Identify which cell holds the provided text, then report its [x, y] central coordinate. 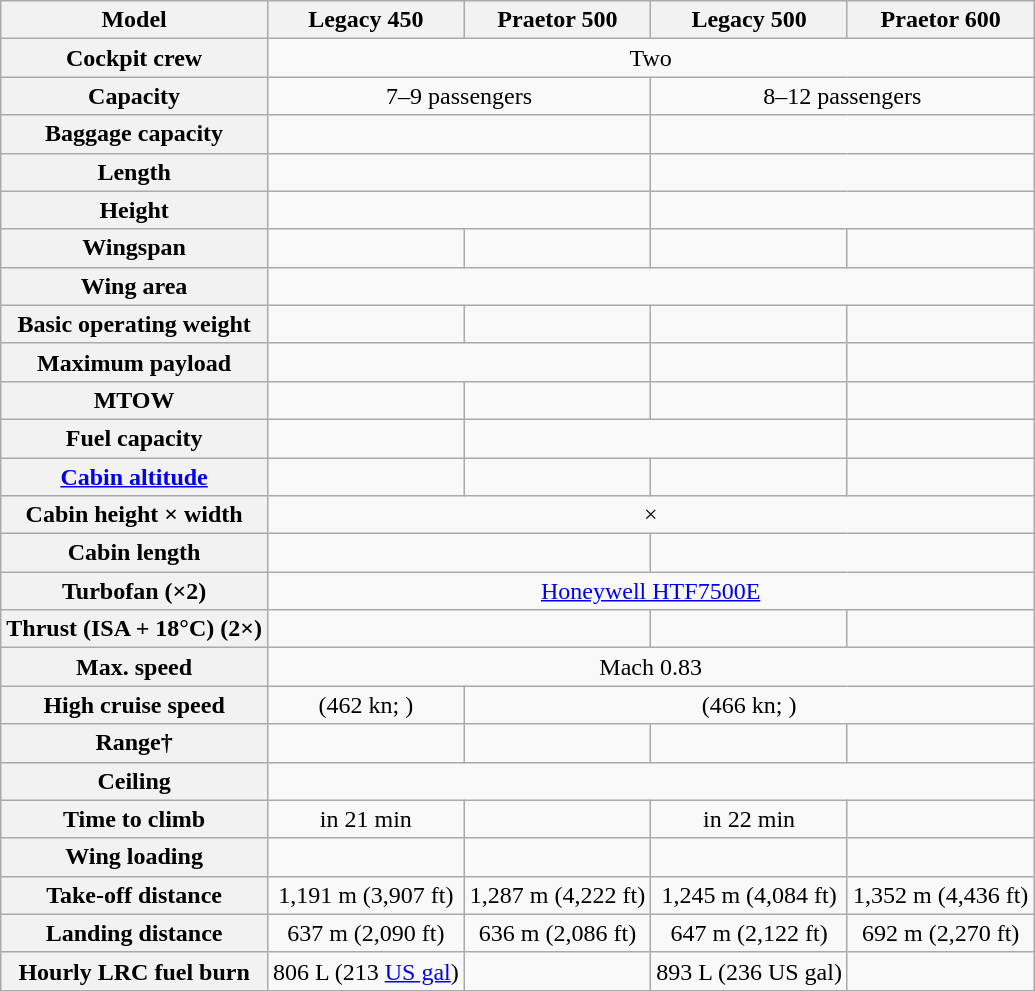
Hourly LRC fuel burn [134, 971]
Legacy 500 [750, 20]
Wing area [134, 286]
636 m (2,086 ft) [557, 933]
in 22 min [750, 819]
Cockpit crew [134, 58]
1,245 m (4,084 ft) [750, 895]
Range† [134, 743]
High cruise speed [134, 705]
8–12 passengers [842, 96]
× [650, 515]
Baggage capacity [134, 134]
Height [134, 210]
7–9 passengers [458, 96]
Wingspan [134, 248]
Thrust (ISA + 18°C) (2×) [134, 629]
(462 kn; ) [366, 705]
Cabin altitude [134, 477]
Maximum payload [134, 362]
1,287 m (4,222 ft) [557, 895]
(466 kn; ) [749, 705]
637 m (2,090 ft) [366, 933]
893 L (236 US gal) [750, 971]
692 m (2,270 ft) [940, 933]
Time to climb [134, 819]
Take-off distance [134, 895]
Model [134, 20]
Honeywell HTF7500E [650, 591]
Cabin length [134, 553]
Max. speed [134, 667]
Capacity [134, 96]
647 m (2,122 ft) [750, 933]
Fuel capacity [134, 438]
Length [134, 172]
Cabin height × width [134, 515]
Two [650, 58]
1,191 m (3,907 ft) [366, 895]
Mach 0.83 [650, 667]
Landing distance [134, 933]
Wing loading [134, 857]
Praetor 600 [940, 20]
Basic operating weight [134, 324]
1,352 m (4,436 ft) [940, 895]
Praetor 500 [557, 20]
Turbofan (×2) [134, 591]
Ceiling [134, 781]
MTOW [134, 400]
in 21 min [366, 819]
Legacy 450 [366, 20]
806 L (213 US gal) [366, 971]
